Determine the [x, y] coordinate at the center of the cell enclosing the given text.  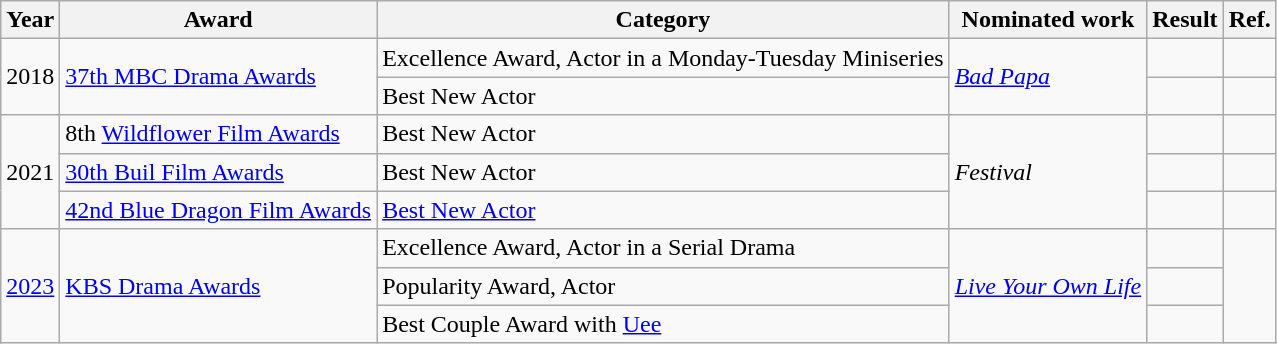
Live Your Own Life [1048, 286]
Year [30, 20]
42nd Blue Dragon Film Awards [218, 210]
37th MBC Drama Awards [218, 77]
Festival [1048, 172]
Award [218, 20]
8th Wildflower Film Awards [218, 134]
Nominated work [1048, 20]
2021 [30, 172]
Ref. [1250, 20]
30th Buil Film Awards [218, 172]
Result [1185, 20]
Excellence Award, Actor in a Monday-Tuesday Miniseries [664, 58]
Popularity Award, Actor [664, 286]
2018 [30, 77]
Excellence Award, Actor in a Serial Drama [664, 248]
Best Couple Award with Uee [664, 324]
Bad Papa [1048, 77]
KBS Drama Awards [218, 286]
Category [664, 20]
2023 [30, 286]
